Find where the given text appears and provide that cell's center as [x, y] coordinate. 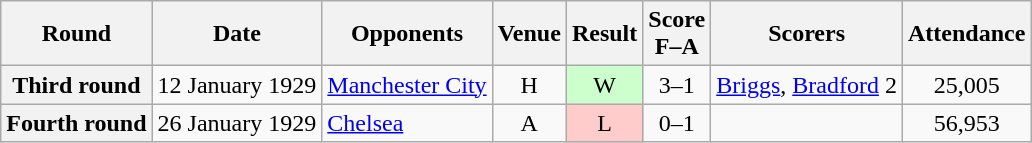
3–1 [677, 85]
Opponents [407, 34]
H [529, 85]
Briggs, Bradford 2 [807, 85]
Third round [76, 85]
Venue [529, 34]
Scorers [807, 34]
Chelsea [407, 123]
25,005 [966, 85]
56,953 [966, 123]
Date [237, 34]
W [604, 85]
Manchester City [407, 85]
ScoreF–A [677, 34]
26 January 1929 [237, 123]
A [529, 123]
Round [76, 34]
Attendance [966, 34]
12 January 1929 [237, 85]
Result [604, 34]
0–1 [677, 123]
Fourth round [76, 123]
L [604, 123]
